Return the [X, Y] coordinate for the center point of the cell that contains the specified text.  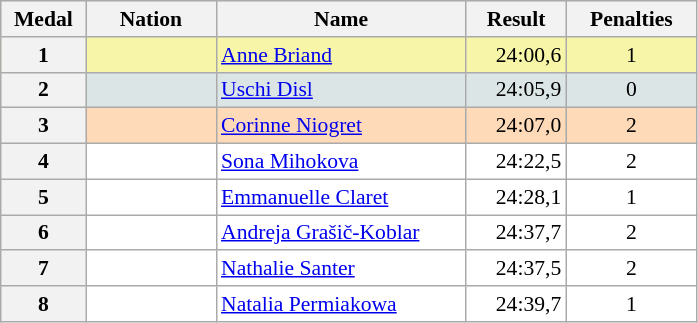
6 [44, 233]
Result [516, 19]
5 [44, 197]
Emmanuelle Claret [341, 197]
7 [44, 269]
Sona Mihokova [341, 162]
24:37,7 [516, 233]
Nation [151, 19]
24:37,5 [516, 269]
3 [44, 126]
24:05,9 [516, 90]
Medal [44, 19]
4 [44, 162]
Nathalie Santer [341, 269]
Corinne Niogret [341, 126]
24:22,5 [516, 162]
Name [341, 19]
0 [631, 90]
24:28,1 [516, 197]
Penalties [631, 19]
Andreja Grašič-Koblar [341, 233]
Anne Briand [341, 55]
Uschi Disl [341, 90]
24:07,0 [516, 126]
24:00,6 [516, 55]
24:39,7 [516, 304]
Natalia Permiakowa [341, 304]
8 [44, 304]
